Return [X, Y] of the center of cell containing provided text 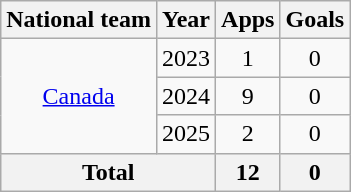
2025 [186, 134]
2023 [186, 58]
12 [248, 172]
9 [248, 96]
Year [186, 20]
National team [79, 20]
Apps [248, 20]
2024 [186, 96]
Goals [315, 20]
Canada [79, 96]
2 [248, 134]
Total [108, 172]
1 [248, 58]
